Find where the given text appears and provide that cell's center as (X, Y) coordinate. 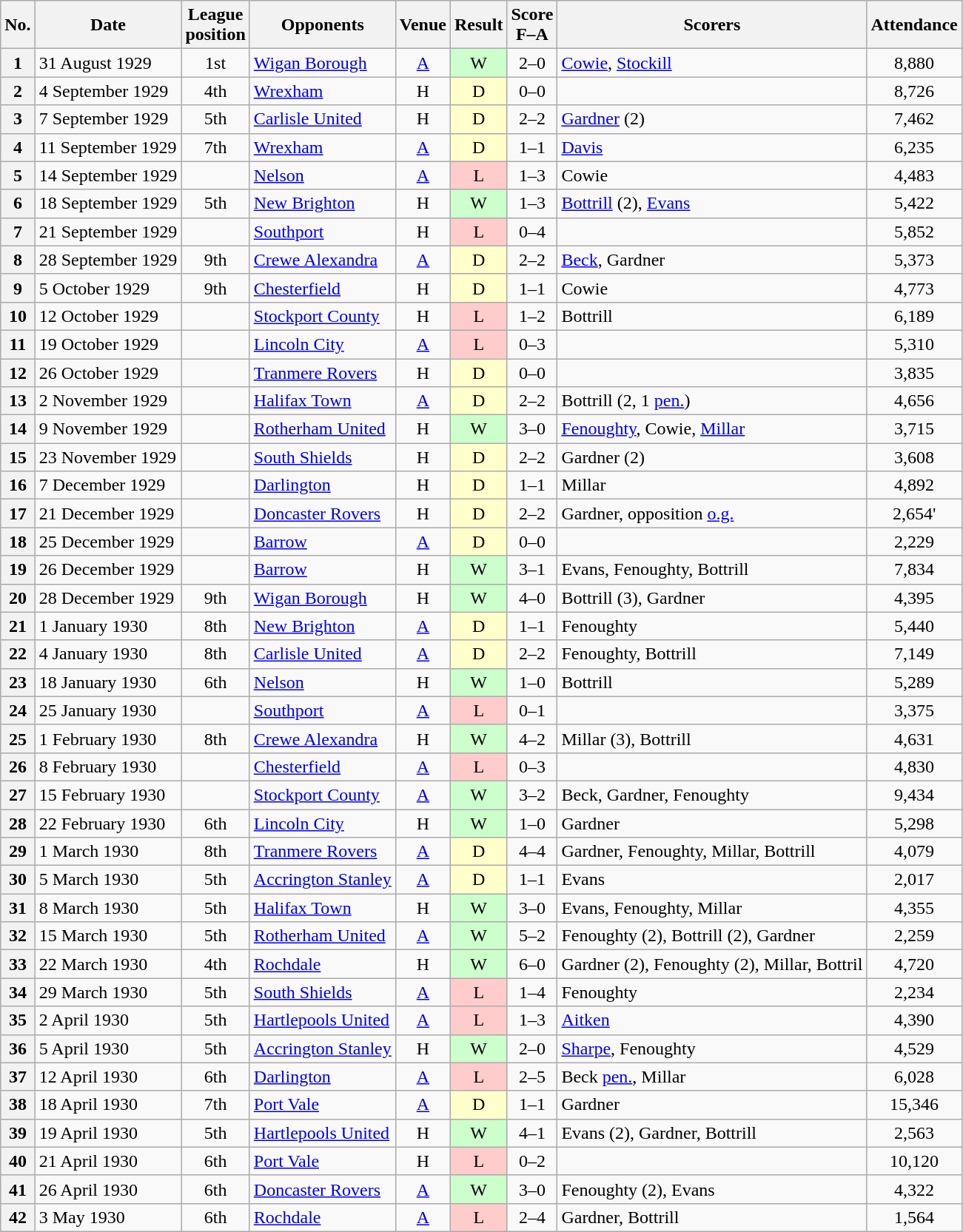
6,189 (914, 316)
Result (479, 25)
41 (18, 1189)
5,440 (914, 626)
Gardner (2), Fenoughty (2), Millar, Bottril (712, 964)
9,434 (914, 795)
26 April 1930 (108, 1189)
18 January 1930 (108, 682)
14 September 1929 (108, 175)
6,235 (914, 147)
5 March 1930 (108, 880)
Aitken (712, 1020)
34 (18, 992)
5,310 (914, 344)
Attendance (914, 25)
Fenoughty, Bottrill (712, 654)
Fenoughty (2), Bottrill (2), Gardner (712, 936)
1–4 (532, 992)
4 (18, 147)
17 (18, 514)
19 April 1930 (108, 1133)
29 (18, 852)
19 October 1929 (108, 344)
2,654' (914, 514)
1,564 (914, 1217)
3,375 (914, 710)
4,355 (914, 908)
4 January 1930 (108, 654)
11 September 1929 (108, 147)
8 March 1930 (108, 908)
4,322 (914, 1189)
10 (18, 316)
12 (18, 372)
4,631 (914, 738)
21 April 1930 (108, 1161)
21 (18, 626)
Beck, Gardner, Fenoughty (712, 795)
2,017 (914, 880)
4–1 (532, 1133)
5,289 (914, 682)
2–4 (532, 1217)
23 November 1929 (108, 457)
3,715 (914, 429)
9 (18, 288)
Davis (712, 147)
7 September 1929 (108, 119)
3,835 (914, 372)
31 (18, 908)
Gardner, Bottrill (712, 1217)
32 (18, 936)
15 March 1930 (108, 936)
28 (18, 824)
0–2 (532, 1161)
31 August 1929 (108, 63)
Fenoughty (2), Evans (712, 1189)
5 (18, 175)
ScoreF–A (532, 25)
5,298 (914, 824)
19 (18, 570)
30 (18, 880)
Sharpe, Fenoughty (712, 1048)
1 (18, 63)
Cowie, Stockill (712, 63)
22 (18, 654)
No. (18, 25)
20 (18, 598)
7 December 1929 (108, 485)
Gardner, Fenoughty, Millar, Bottrill (712, 852)
2,259 (914, 936)
4,720 (914, 964)
24 (18, 710)
15 February 1930 (108, 795)
18 April 1930 (108, 1105)
6 (18, 203)
18 (18, 542)
Bottrill (2), Evans (712, 203)
35 (18, 1020)
0–4 (532, 232)
11 (18, 344)
7,462 (914, 119)
26 December 1929 (108, 570)
Scorers (712, 25)
3 May 1930 (108, 1217)
9 November 1929 (108, 429)
Evans, Fenoughty, Bottrill (712, 570)
1 March 1930 (108, 852)
4,395 (914, 598)
4,529 (914, 1048)
12 October 1929 (108, 316)
26 October 1929 (108, 372)
21 September 1929 (108, 232)
Evans, Fenoughty, Millar (712, 908)
42 (18, 1217)
8 (18, 260)
22 February 1930 (108, 824)
25 (18, 738)
15,346 (914, 1105)
25 December 1929 (108, 542)
7,834 (914, 570)
2,234 (914, 992)
14 (18, 429)
4–4 (532, 852)
Evans (712, 880)
Millar (3), Bottrill (712, 738)
6–0 (532, 964)
4 September 1929 (108, 91)
4,830 (914, 767)
21 December 1929 (108, 514)
5 October 1929 (108, 288)
Leagueposition (215, 25)
5 April 1930 (108, 1048)
4–2 (532, 738)
4,892 (914, 485)
7 (18, 232)
3,608 (914, 457)
25 January 1930 (108, 710)
3–1 (532, 570)
2 April 1930 (108, 1020)
36 (18, 1048)
15 (18, 457)
13 (18, 401)
0–1 (532, 710)
4,390 (914, 1020)
2,563 (914, 1133)
29 March 1930 (108, 992)
5,373 (914, 260)
40 (18, 1161)
26 (18, 767)
Fenoughty, Cowie, Millar (712, 429)
5,422 (914, 203)
2–5 (532, 1077)
4,656 (914, 401)
4,773 (914, 288)
10,120 (914, 1161)
Date (108, 25)
Bottrill (2, 1 pen.) (712, 401)
Evans (2), Gardner, Bottrill (712, 1133)
3 (18, 119)
8,726 (914, 91)
Millar (712, 485)
3–2 (532, 795)
28 December 1929 (108, 598)
4,079 (914, 852)
39 (18, 1133)
Bottrill (3), Gardner (712, 598)
33 (18, 964)
28 September 1929 (108, 260)
23 (18, 682)
22 March 1930 (108, 964)
6,028 (914, 1077)
5,852 (914, 232)
37 (18, 1077)
4,483 (914, 175)
Opponents (323, 25)
1 February 1930 (108, 738)
Beck pen., Millar (712, 1077)
38 (18, 1105)
16 (18, 485)
5–2 (532, 936)
2 November 1929 (108, 401)
Gardner, opposition o.g. (712, 514)
12 April 1930 (108, 1077)
Venue (423, 25)
Beck, Gardner (712, 260)
1 January 1930 (108, 626)
2 (18, 91)
1–2 (532, 316)
8,880 (914, 63)
4–0 (532, 598)
18 September 1929 (108, 203)
1st (215, 63)
7,149 (914, 654)
27 (18, 795)
8 February 1930 (108, 767)
2,229 (914, 542)
